Extract the (X, Y) coordinate from the center of the cell holding the provided text.  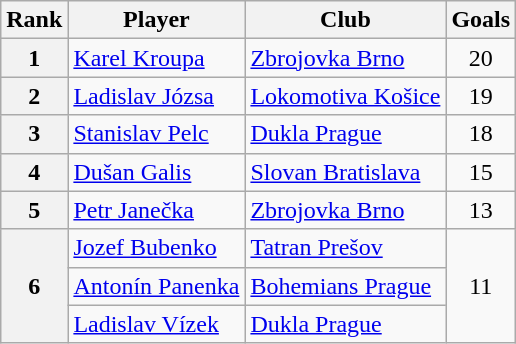
4 (34, 172)
1 (34, 58)
Player (156, 20)
Stanislav Pelc (156, 134)
6 (34, 286)
Lokomotiva Košice (346, 96)
Bohemians Prague (346, 286)
Club (346, 20)
Antonín Panenka (156, 286)
Goals (481, 20)
3 (34, 134)
Ladislav Józsa (156, 96)
15 (481, 172)
Dušan Galis (156, 172)
19 (481, 96)
Petr Janečka (156, 210)
5 (34, 210)
Rank (34, 20)
Karel Kroupa (156, 58)
20 (481, 58)
Tatran Prešov (346, 248)
Ladislav Vízek (156, 324)
18 (481, 134)
Jozef Bubenko (156, 248)
11 (481, 286)
13 (481, 210)
Slovan Bratislava (346, 172)
2 (34, 96)
